Detect which cell encompasses the target text, then output its (x, y) center coordinate. 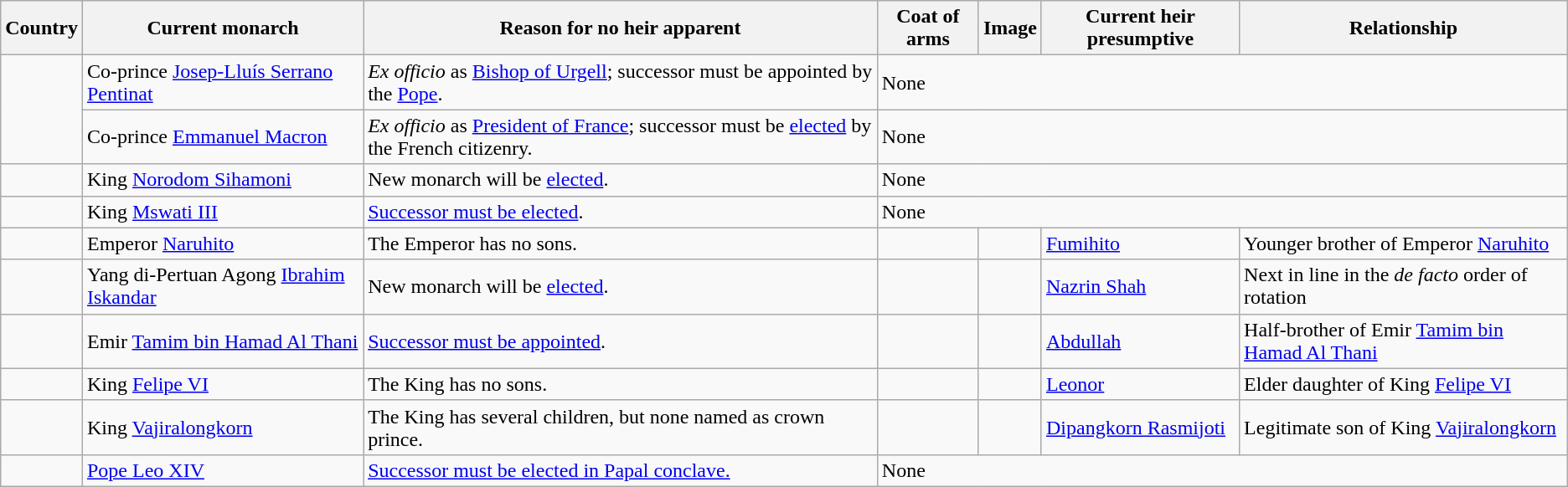
Emperor Naruhito (223, 243)
Image (1010, 28)
Country (42, 28)
King Norodom Sihamoni (223, 180)
Next in line in the de facto order of rotation (1404, 286)
Half-brother of Emir Tamim bin Hamad Al Thani (1404, 341)
Younger brother of Emperor Naruhito (1404, 243)
Yang di-Pertuan Agong Ibrahim Iskandar (223, 286)
Emir Tamim bin Hamad Al Thani (223, 341)
Dipangkorn Rasmijoti (1140, 427)
Ex officio as President of France; successor must be elected by the French citizenry. (621, 137)
Relationship (1404, 28)
Reason for no heir apparent (621, 28)
Coat of arms (928, 28)
Successor must be appointed. (621, 341)
Successor must be elected in Papal conclave. (621, 470)
Nazrin Shah (1140, 286)
The King has no sons. (621, 384)
Elder daughter of King Felipe VI (1404, 384)
Co-prince Josep-Lluís Serrano Pentinat (223, 82)
Fumihito (1140, 243)
Successor must be elected. (621, 212)
Pope Leo XIV (223, 470)
Ex officio as Bishop of Urgell; successor must be appointed by the Pope. (621, 82)
Co-prince Emmanuel Macron (223, 137)
King Vajiralongkorn (223, 427)
King Felipe VI (223, 384)
The King has several children, but none named as crown prince. (621, 427)
Current heir presumptive (1140, 28)
The Emperor has no sons. (621, 243)
King Mswati III (223, 212)
Leonor (1140, 384)
Abdullah (1140, 341)
Legitimate son of King Vajiralongkorn (1404, 427)
Current monarch (223, 28)
